Find where the given text appears and provide that cell's center as (X, Y) coordinate. 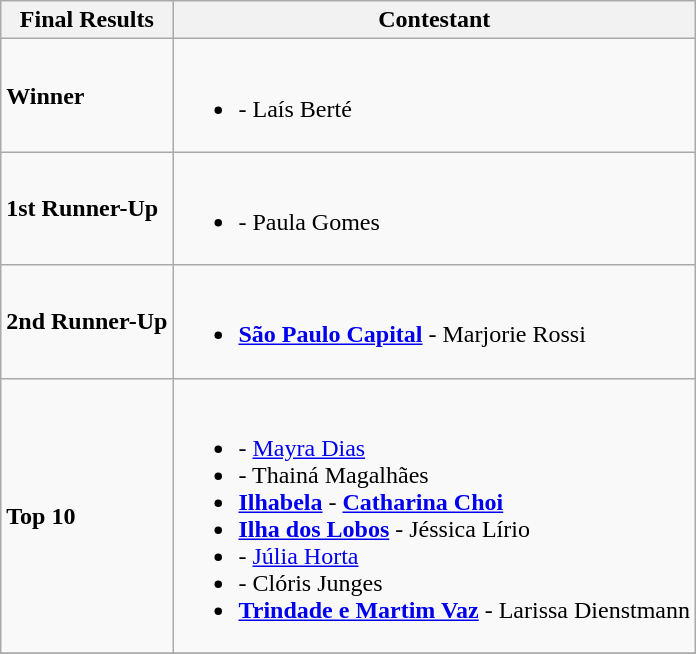
São Paulo Capital - Marjorie Rossi (434, 322)
Contestant (434, 20)
Winner (87, 96)
- Laís Berté (434, 96)
2nd Runner-Up (87, 322)
Top 10 (87, 516)
Final Results (87, 20)
- Paula Gomes (434, 208)
1st Runner-Up (87, 208)
